Return [X, Y] of the center of cell containing provided text 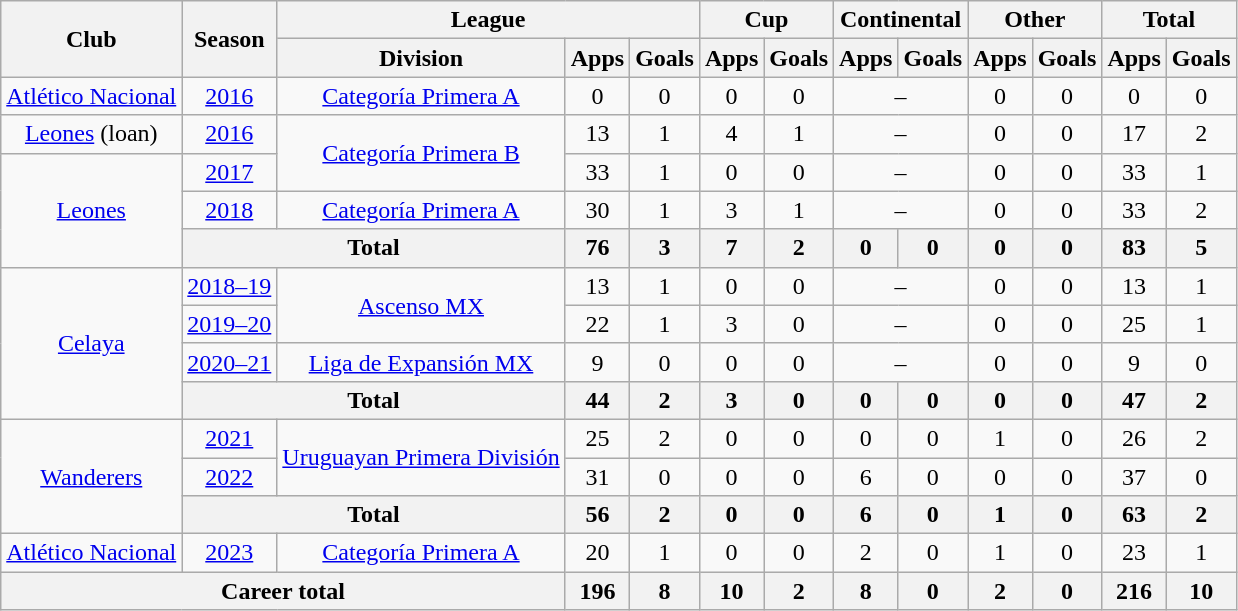
2018 [230, 210]
216 [1134, 591]
Ascenso MX [421, 305]
47 [1134, 400]
63 [1134, 515]
2018–19 [230, 286]
Celaya [92, 343]
Categoría Primera B [421, 153]
Other [1035, 20]
30 [597, 210]
23 [1134, 553]
44 [597, 400]
7 [731, 248]
Club [92, 39]
Division [421, 58]
76 [597, 248]
Liga de Expansión MX [421, 362]
2017 [230, 172]
2022 [230, 477]
37 [1134, 477]
17 [1134, 134]
Season [230, 39]
Wanderers [92, 476]
Leones [92, 210]
2019–20 [230, 324]
2021 [230, 438]
5 [1201, 248]
Cup [766, 20]
Career total [283, 591]
League [488, 20]
4 [731, 134]
26 [1134, 438]
56 [597, 515]
196 [597, 591]
Uruguayan Primera División [421, 457]
2023 [230, 553]
22 [597, 324]
31 [597, 477]
Leones (loan) [92, 134]
83 [1134, 248]
2020–21 [230, 362]
20 [597, 553]
Continental [901, 20]
